Find where the given text appears and provide that cell's center as (X, Y) coordinate. 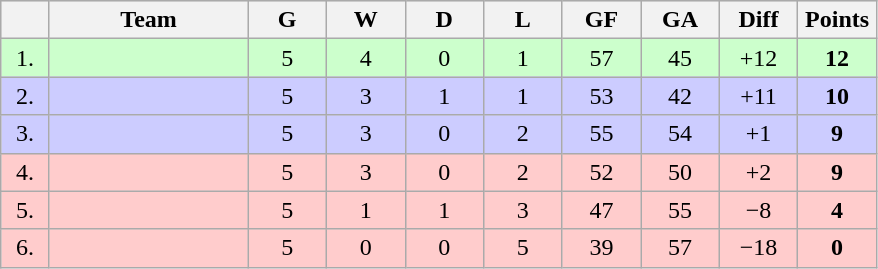
L (524, 20)
Points (838, 20)
39 (602, 248)
Diff (758, 20)
W (366, 20)
42 (680, 96)
2. (26, 96)
45 (680, 58)
−8 (758, 210)
6. (26, 248)
5. (26, 210)
G (288, 20)
D (444, 20)
53 (602, 96)
10 (838, 96)
47 (602, 210)
54 (680, 134)
12 (838, 58)
50 (680, 172)
+12 (758, 58)
+11 (758, 96)
+2 (758, 172)
4. (26, 172)
3. (26, 134)
+1 (758, 134)
GA (680, 20)
52 (602, 172)
Team (148, 20)
GF (602, 20)
1. (26, 58)
−18 (758, 248)
